Determine the (X, Y) coordinate at the center of the cell enclosing the given text.  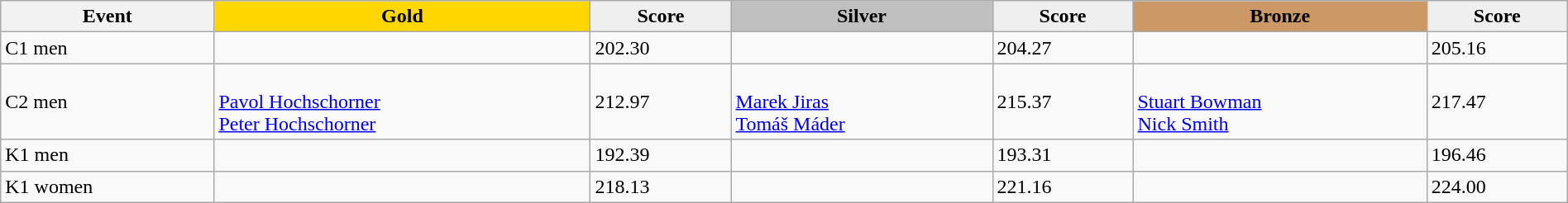
215.37 (1063, 101)
212.97 (661, 101)
Event (108, 17)
Marek JirasTomáš Máder (862, 101)
221.16 (1063, 186)
Bronze (1280, 17)
202.30 (661, 48)
218.13 (661, 186)
224.00 (1497, 186)
Gold (402, 17)
K1 men (108, 155)
205.16 (1497, 48)
196.46 (1497, 155)
K1 women (108, 186)
C2 men (108, 101)
Stuart BowmanNick Smith (1280, 101)
C1 men (108, 48)
Silver (862, 17)
204.27 (1063, 48)
Pavol HochschornerPeter Hochschorner (402, 101)
217.47 (1497, 101)
192.39 (661, 155)
193.31 (1063, 155)
